Output the [x, y] coordinate of the center of the cell containing the given text.  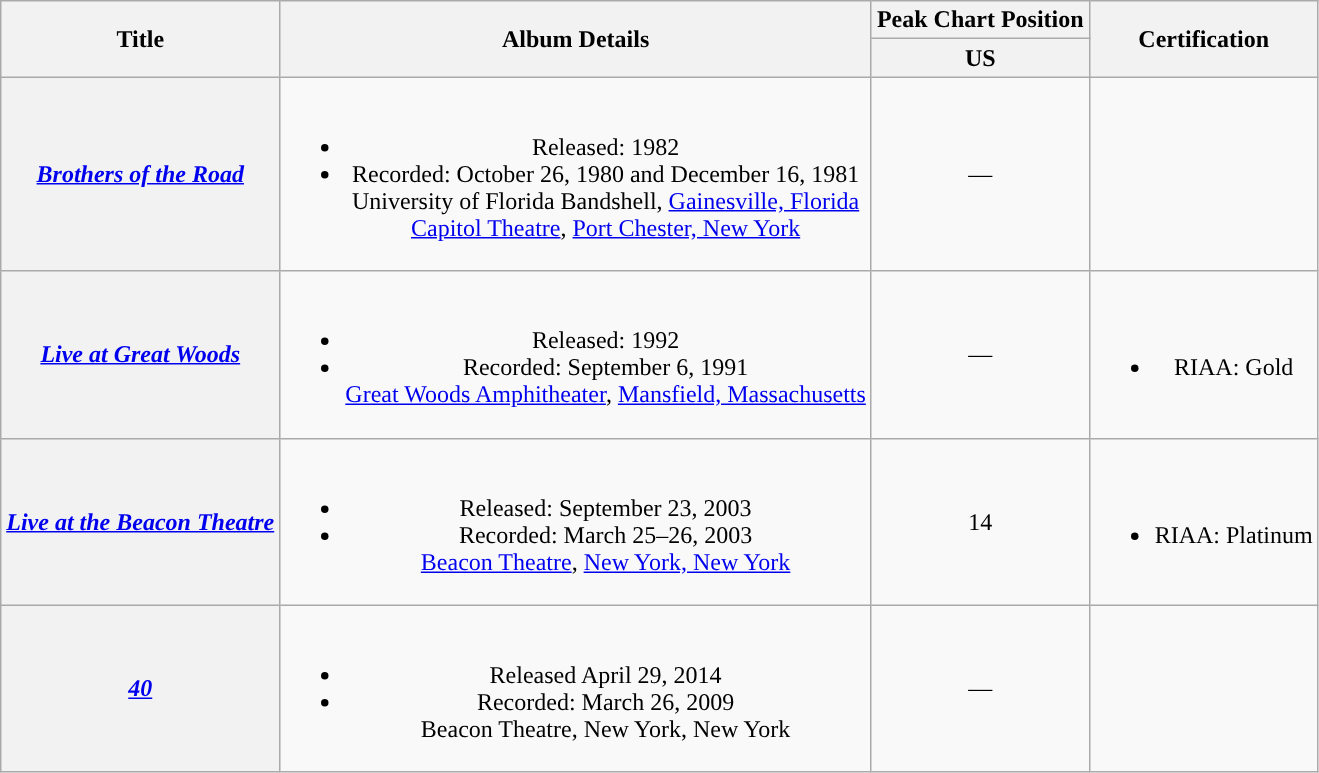
RIAA: Platinum [1204, 522]
Released April 29, 2014Recorded: March 26, 2009Beacon Theatre, New York, New York [576, 688]
US [980, 58]
RIAA: Gold [1204, 354]
Released: 1992Recorded: September 6, 1991Great Woods Amphitheater, Mansfield, Massachusetts [576, 354]
Live at Great Woods [140, 354]
14 [980, 522]
Live at the Beacon Theatre [140, 522]
Certification [1204, 39]
Album Details [576, 39]
Peak Chart Position [980, 20]
Title [140, 39]
Brothers of the Road [140, 174]
Released: September 23, 2003Recorded: March 25–26, 2003Beacon Theatre, New York, New York [576, 522]
40 [140, 688]
